Scan for the cell matching the given text and deliver its [x, y] coordinate at center. 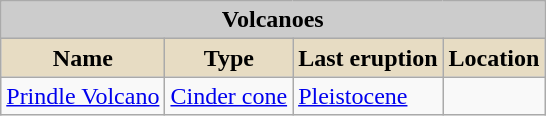
Volcanoes [273, 20]
Last eruption [368, 58]
Pleistocene [368, 96]
Name [83, 58]
Type [229, 58]
Cinder cone [229, 96]
Location [494, 58]
Prindle Volcano [83, 96]
